For the text-containing cell, return its midpoint in [X, Y] coordinate format. 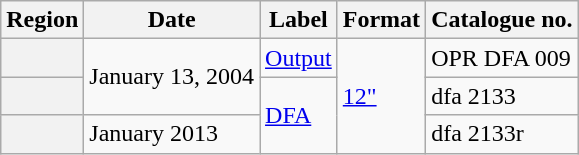
Date [172, 20]
Catalogue no. [502, 20]
Output [299, 58]
January 13, 2004 [172, 77]
Format [381, 20]
Region [42, 20]
dfa 2133r [502, 134]
dfa 2133 [502, 96]
DFA [299, 115]
12" [381, 96]
OPR DFA 009 [502, 58]
Label [299, 20]
January 2013 [172, 134]
